Scan for the cell matching the given text and deliver its (x, y) coordinate at center. 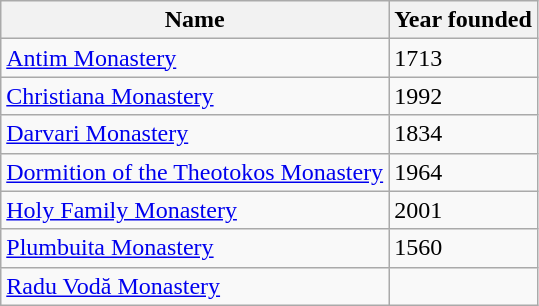
1834 (464, 134)
Radu Vodă Monastery (195, 286)
Year founded (464, 20)
Name (195, 20)
1964 (464, 172)
Holy Family Monastery (195, 210)
Antim Monastery (195, 58)
Plumbuita Monastery (195, 248)
1713 (464, 58)
Dormition of the Theotokos Monastery (195, 172)
1560 (464, 248)
Darvari Monastery (195, 134)
2001 (464, 210)
1992 (464, 96)
Christiana Monastery (195, 96)
